Search for the cell housing the specified text and yield its (X, Y) center coordinate. 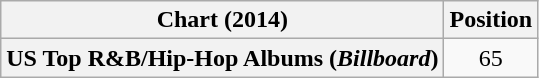
US Top R&B/Hip-Hop Albums (Billboard) (222, 58)
65 (491, 58)
Chart (2014) (222, 20)
Position (491, 20)
